Pinpoint the cell where the given text exists, returning its [x, y] midpoint coordinate. 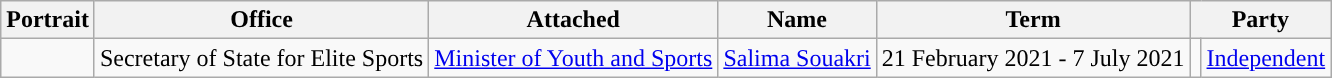
Attached [574, 20]
Minister of Youth and Sports [574, 58]
Independent [1266, 58]
Secretary of State for Elite Sports [261, 58]
Term [1033, 20]
21 February 2021 - 7 July 2021 [1033, 58]
Salima Souakri [797, 58]
Party [1260, 20]
Office [261, 20]
Name [797, 20]
Portrait [48, 20]
